Provide the [x, y] coordinate of the cell's center where the given text is located.  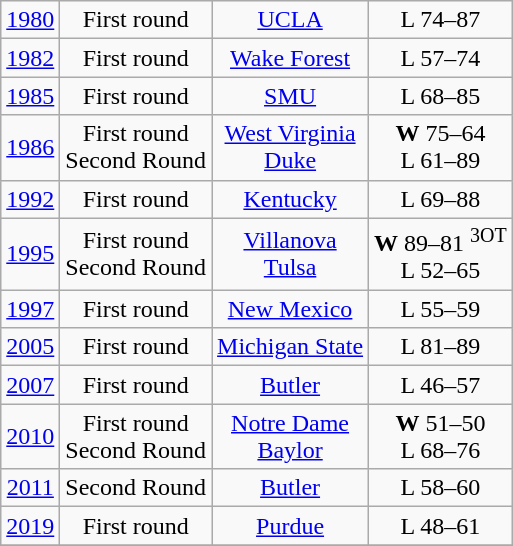
2007 [30, 385]
L 74–87 [441, 20]
Second Round [136, 488]
1992 [30, 199]
L 69–88 [441, 199]
W 51–50L 68–76 [441, 436]
L 48–61 [441, 526]
Wake Forest [290, 58]
2010 [30, 436]
1997 [30, 309]
Michigan State [290, 347]
L 46–57 [441, 385]
1980 [30, 20]
New Mexico [290, 309]
L 81–89 [441, 347]
Kentucky [290, 199]
UCLA [290, 20]
2011 [30, 488]
L 58–60 [441, 488]
1995 [30, 254]
W 89–81 3OT L 52–65 [441, 254]
L 68–85 [441, 96]
2005 [30, 347]
1985 [30, 96]
Notre DameBaylor [290, 436]
W 75–64 L 61–89 [441, 148]
West VirginiaDuke [290, 148]
L 57–74 [441, 58]
1982 [30, 58]
1986 [30, 148]
Purdue [290, 526]
L 55–59 [441, 309]
2019 [30, 526]
VillanovaTulsa [290, 254]
SMU [290, 96]
